Extract the (X, Y) coordinate from the center of the cell holding the provided text.  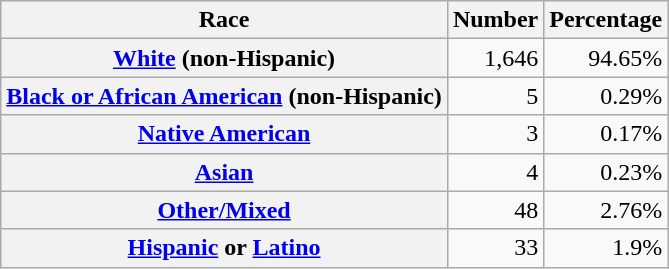
33 (495, 248)
48 (495, 210)
2.76% (606, 210)
94.65% (606, 58)
4 (495, 172)
Other/Mixed (224, 210)
White (non-Hispanic) (224, 58)
5 (495, 96)
0.23% (606, 172)
Race (224, 20)
1,646 (495, 58)
0.17% (606, 134)
0.29% (606, 96)
3 (495, 134)
Number (495, 20)
Native American (224, 134)
Hispanic or Latino (224, 248)
Asian (224, 172)
Black or African American (non-Hispanic) (224, 96)
1.9% (606, 248)
Percentage (606, 20)
